Return [x, y] of the center of cell containing provided text 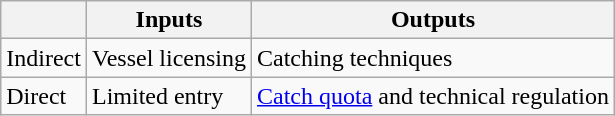
Inputs [168, 20]
Indirect [44, 58]
Outputs [432, 20]
Direct [44, 96]
Limited entry [168, 96]
Catching techniques [432, 58]
Catch quota and technical regulation [432, 96]
Vessel licensing [168, 58]
